Return the (X, Y) coordinate for the center point of the cell that contains the specified text.  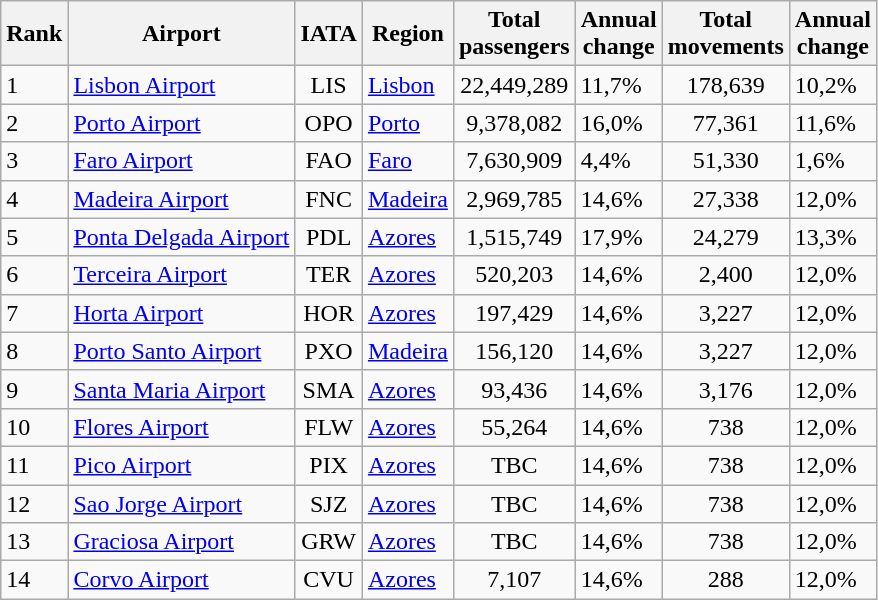
Horta Airport (182, 313)
7 (34, 313)
4,4% (618, 161)
13 (34, 542)
17,9% (618, 237)
Corvo Airport (182, 580)
Porto Airport (182, 123)
Santa Maria Airport (182, 389)
TER (329, 275)
Porto Santo Airport (182, 351)
Airport (182, 34)
Graciosa Airport (182, 542)
Madeira Airport (182, 199)
7,630,909 (514, 161)
LIS (329, 85)
PIX (329, 465)
Pico Airport (182, 465)
11,6% (832, 123)
SJZ (329, 503)
Porto (408, 123)
1,6% (832, 161)
GRW (329, 542)
3,176 (726, 389)
Totalmovements (726, 34)
16,0% (618, 123)
55,264 (514, 427)
1 (34, 85)
IATA (329, 34)
Totalpassengers (514, 34)
93,436 (514, 389)
197,429 (514, 313)
2 (34, 123)
10 (34, 427)
22,449,289 (514, 85)
Faro Airport (182, 161)
CVU (329, 580)
Rank (34, 34)
FNC (329, 199)
288 (726, 580)
51,330 (726, 161)
Ponta Delgada Airport (182, 237)
FLW (329, 427)
5 (34, 237)
520,203 (514, 275)
9 (34, 389)
2,400 (726, 275)
6 (34, 275)
8 (34, 351)
OPO (329, 123)
FAO (329, 161)
1,515,749 (514, 237)
3 (34, 161)
Lisbon Airport (182, 85)
7,107 (514, 580)
Lisbon (408, 85)
12 (34, 503)
Terceira Airport (182, 275)
27,338 (726, 199)
4 (34, 199)
Region (408, 34)
13,3% (832, 237)
156,120 (514, 351)
77,361 (726, 123)
11 (34, 465)
11,7% (618, 85)
10,2% (832, 85)
14 (34, 580)
9,378,082 (514, 123)
24,279 (726, 237)
Flores Airport (182, 427)
2,969,785 (514, 199)
Faro (408, 161)
PXO (329, 351)
HOR (329, 313)
SMA (329, 389)
Sao Jorge Airport (182, 503)
PDL (329, 237)
178,639 (726, 85)
